Search for the cell housing the specified text and yield its (X, Y) center coordinate. 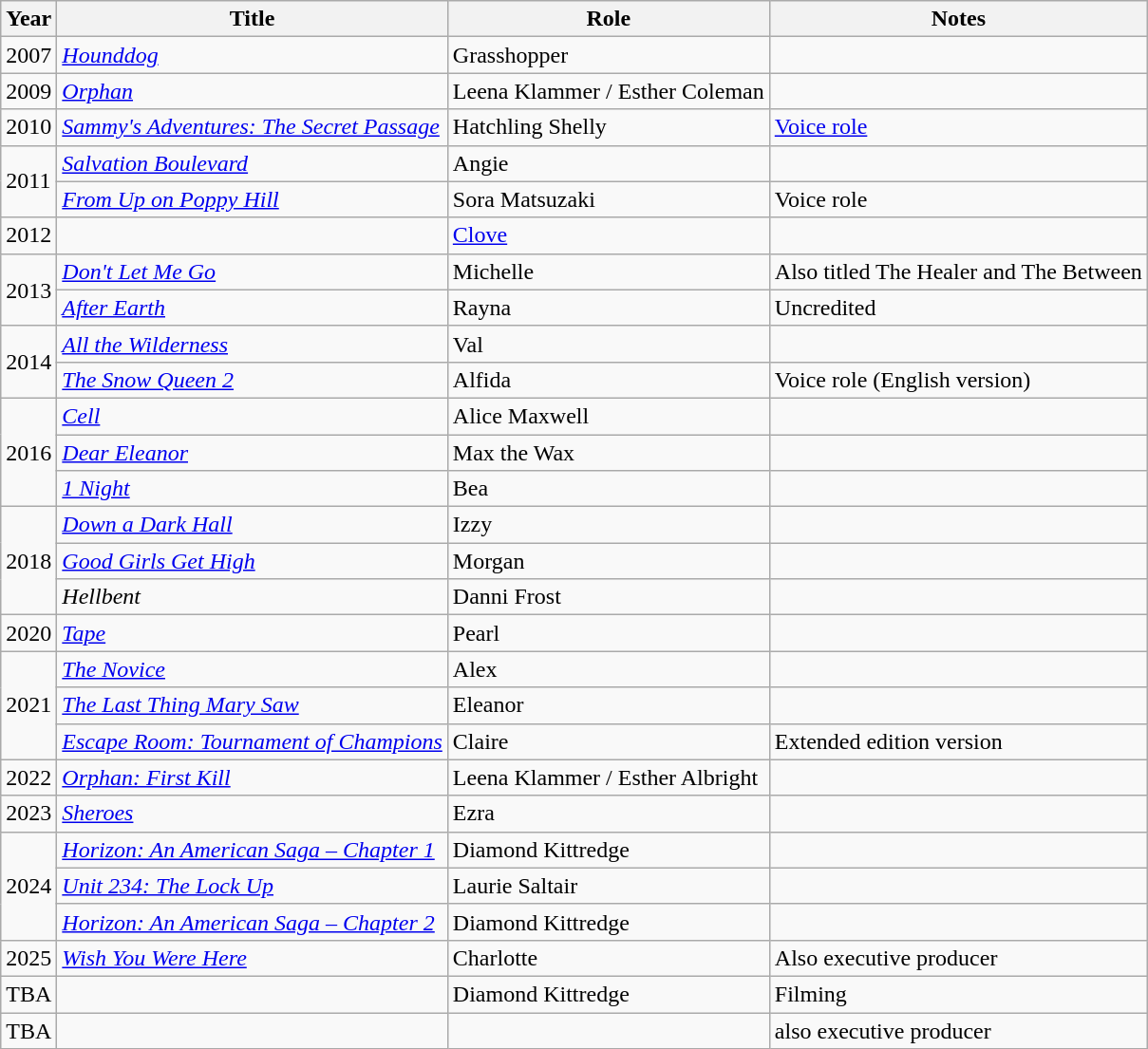
2021 (28, 705)
Leena Klammer / Esther Albright (608, 777)
Voice role (English version) (958, 380)
Danni Frost (608, 597)
Eleanor (608, 705)
Tape (253, 633)
2020 (28, 633)
Extended edition version (958, 741)
2014 (28, 362)
Izzy (608, 525)
Year (28, 19)
Good Girls Get High (253, 561)
The Snow Queen 2 (253, 380)
Filming (958, 994)
All the Wilderness (253, 344)
Horizon: An American Saga – Chapter 1 (253, 850)
2018 (28, 561)
2025 (28, 958)
Alice Maxwell (608, 416)
From Up on Poppy Hill (253, 199)
Hellbent (253, 597)
Down a Dark Hall (253, 525)
Uncredited (958, 308)
2011 (28, 181)
2024 (28, 886)
Val (608, 344)
Hounddog (253, 55)
Laurie Saltair (608, 886)
Role (608, 19)
Rayna (608, 308)
2013 (28, 290)
Horizon: An American Saga – Chapter 2 (253, 922)
Also executive producer (958, 958)
The Last Thing Mary Saw (253, 705)
Wish You Were Here (253, 958)
Cell (253, 416)
Sammy's Adventures: The Secret Passage (253, 127)
Grasshopper (608, 55)
Claire (608, 741)
Leena Klammer / Esther Coleman (608, 91)
Orphan: First Kill (253, 777)
2016 (28, 452)
Sheroes (253, 814)
Michelle (608, 272)
Pearl (608, 633)
Notes (958, 19)
2009 (28, 91)
Ezra (608, 814)
Max the Wax (608, 453)
1 Night (253, 489)
Hatchling Shelly (608, 127)
2007 (28, 55)
2023 (28, 814)
Title (253, 19)
Alfida (608, 380)
Salvation Boulevard (253, 163)
Also titled The Healer and The Between (958, 272)
2022 (28, 777)
Morgan (608, 561)
Angie (608, 163)
Orphan (253, 91)
The Novice (253, 669)
Bea (608, 489)
Charlotte (608, 958)
Don't Let Me Go (253, 272)
2012 (28, 235)
2010 (28, 127)
Escape Room: Tournament of Champions (253, 741)
Clove (608, 235)
Dear Eleanor (253, 453)
also executive producer (958, 1030)
After Earth (253, 308)
Sora Matsuzaki (608, 199)
Alex (608, 669)
Unit 234: The Lock Up (253, 886)
